For the text-containing cell, return its midpoint in (X, Y) coordinate format. 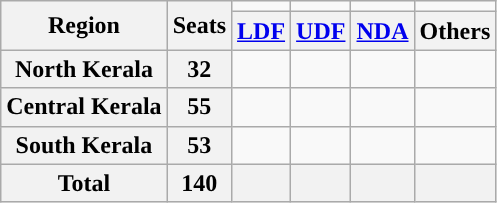
Region (84, 26)
South Kerala (84, 145)
NDA (382, 31)
North Kerala (84, 69)
Others (455, 31)
Seats (199, 26)
53 (199, 145)
LDF (262, 31)
Total (84, 183)
55 (199, 107)
UDF (321, 31)
32 (199, 69)
140 (199, 183)
Central Kerala (84, 107)
